Locate the cell with the specified text and output its (X, Y) center coordinate. 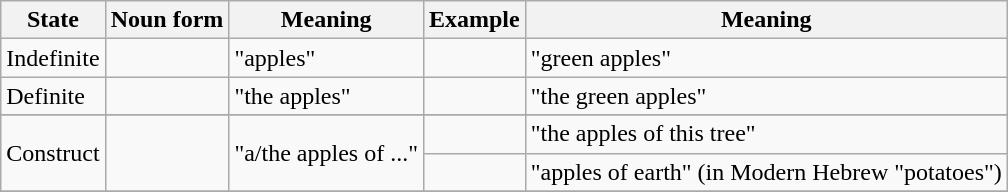
Example (474, 20)
"the apples of this tree" (766, 134)
Definite (53, 96)
"apples of earth" (in Modern Hebrew "potatoes") (766, 172)
Noun form (167, 20)
"the green apples" (766, 96)
State (53, 20)
Indefinite (53, 58)
"apples" (326, 58)
Construct (53, 153)
"a/the apples of ..." (326, 153)
"green apples" (766, 58)
"the apples" (326, 96)
